Provide the (x, y) coordinate of the cell's center where the given text is located.  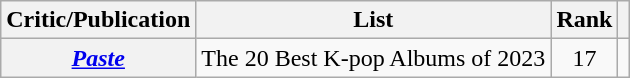
Paste (98, 58)
17 (584, 58)
Rank (584, 20)
List (374, 20)
Critic/Publication (98, 20)
The 20 Best K-pop Albums of 2023 (374, 58)
